Detect which cell encompasses the target text, then output its [X, Y] center coordinate. 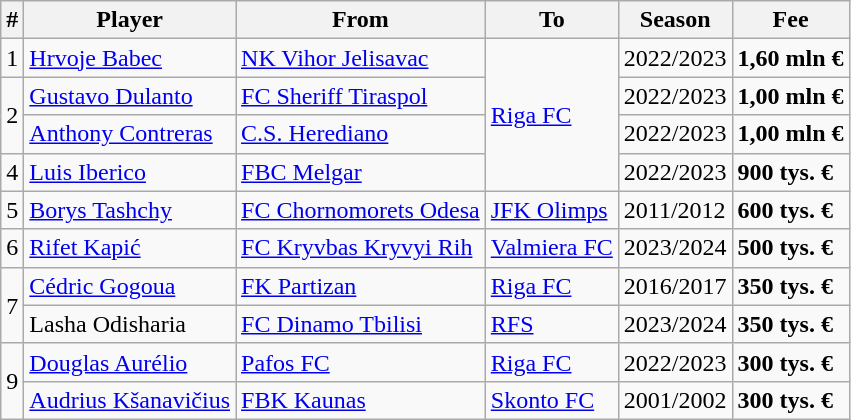
FBC Melgar [361, 172]
Skonto FC [552, 400]
RFS [552, 324]
Luis Iberico [130, 172]
From [361, 20]
600 tys. € [790, 210]
2011/2012 [675, 210]
2 [12, 115]
Pafos FC [361, 362]
Gustavo Dulanto [130, 96]
FK Partizan [361, 286]
Rifet Kapić [130, 248]
5 [12, 210]
C.S. Herediano [361, 134]
4 [12, 172]
Douglas Aurélio [130, 362]
500 tys. € [790, 248]
2001/2002 [675, 400]
Fee [790, 20]
# [12, 20]
Lasha Odisharia [130, 324]
Cédric Gogoua [130, 286]
1,60 mln € [790, 58]
9 [12, 381]
NK Vihor Jelisavac [361, 58]
To [552, 20]
FC Kryvbas Kryvyi Rih [361, 248]
Hrvoje Babec [130, 58]
6 [12, 248]
Borys Tashchy [130, 210]
JFK Olimps [552, 210]
Audrius Kšanavičius [130, 400]
FC Dinamo Tbilisi [361, 324]
FC Chornomorets Odesa [361, 210]
FC Sheriff Tiraspol [361, 96]
Player [130, 20]
Valmiera FC [552, 248]
Anthony Contreras [130, 134]
900 tys. € [790, 172]
2016/2017 [675, 286]
1 [12, 58]
7 [12, 305]
Season [675, 20]
FBK Kaunas [361, 400]
